Identify which cell holds the provided text, then report its [X, Y] central coordinate. 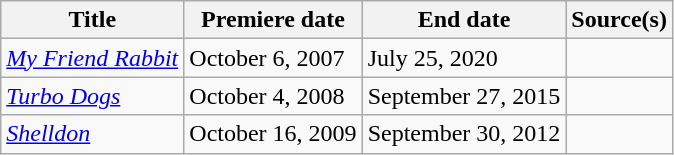
October 6, 2007 [273, 58]
Shelldon [92, 134]
Title [92, 20]
September 27, 2015 [464, 96]
Source(s) [620, 20]
My Friend Rabbit [92, 58]
September 30, 2012 [464, 134]
Turbo Dogs [92, 96]
Premiere date [273, 20]
October 4, 2008 [273, 96]
End date [464, 20]
July 25, 2020 [464, 58]
October 16, 2009 [273, 134]
